Output the [x, y] coordinate of the center of the cell containing the given text.  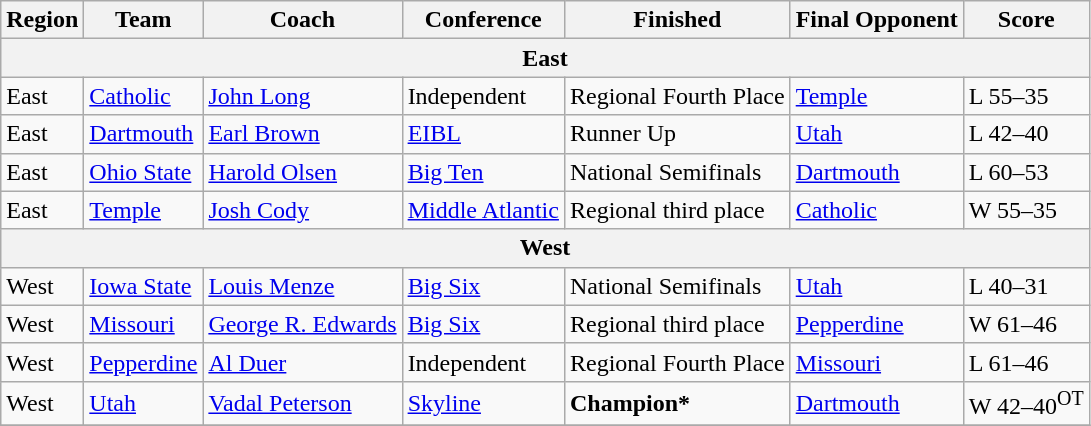
L 40–31 [1026, 286]
Score [1026, 20]
Runner Up [677, 134]
EIBL [483, 134]
George R. Edwards [302, 324]
Vadal Peterson [302, 404]
L 42–40 [1026, 134]
Team [144, 20]
Josh Cody [302, 210]
Al Duer [302, 362]
W 55–35 [1026, 210]
L 61–46 [1026, 362]
L 55–35 [1026, 96]
Harold Olsen [302, 172]
Iowa State [144, 286]
Finished [677, 20]
Champion* [677, 404]
Conference [483, 20]
Louis Menze [302, 286]
Big Ten [483, 172]
Final Opponent [876, 20]
Middle Atlantic [483, 210]
John Long [302, 96]
Ohio State [144, 172]
Region [42, 20]
Skyline [483, 404]
Earl Brown [302, 134]
W 61–46 [1026, 324]
W 42–40OT [1026, 404]
Coach [302, 20]
L 60–53 [1026, 172]
